Output the [X, Y] coordinate of the center of the cell containing the given text.  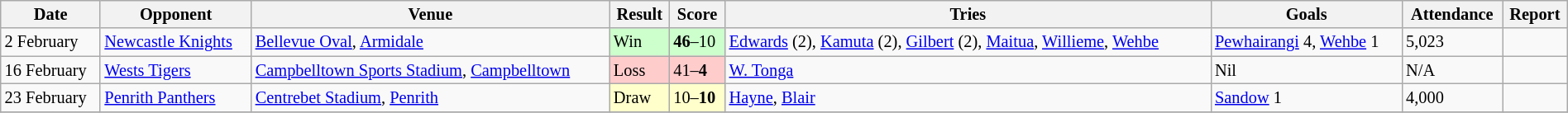
Nil [1307, 70]
5,023 [1452, 42]
16 February [51, 70]
Hayne, Blair [968, 97]
Venue [430, 14]
10–10 [696, 97]
Newcastle Knights [175, 42]
N/A [1452, 70]
41–4 [696, 70]
Tries [968, 14]
Result [639, 14]
4,000 [1452, 97]
Report [1535, 14]
Edwards (2), Kamuta (2), Gilbert (2), Maitua, Willieme, Wehbe [968, 42]
Sandow 1 [1307, 97]
Date [51, 14]
46–10 [696, 42]
Score [696, 14]
Campbelltown Sports Stadium, Campbelltown [430, 70]
Bellevue Oval, Armidale [430, 42]
Draw [639, 97]
Pewhairangi 4, Wehbe 1 [1307, 42]
Centrebet Stadium, Penrith [430, 97]
23 February [51, 97]
Attendance [1452, 14]
Loss [639, 70]
Opponent [175, 14]
W. Tonga [968, 70]
2 February [51, 42]
Win [639, 42]
Penrith Panthers [175, 97]
Goals [1307, 14]
Wests Tigers [175, 70]
